Locate the cell with the specified text and output its [x, y] center coordinate. 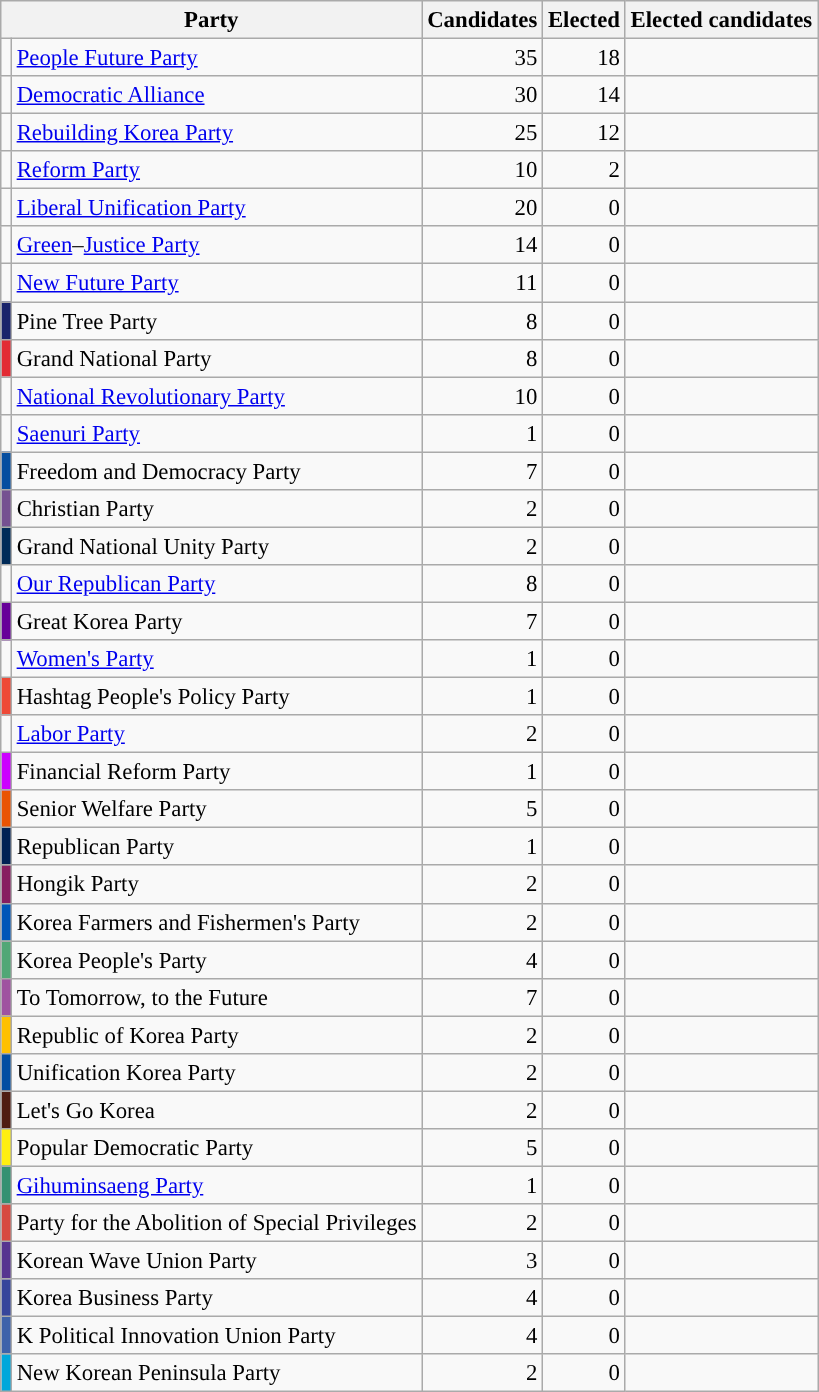
18 [584, 58]
Our Republican Party [216, 584]
Freedom and Democracy Party [216, 471]
11 [482, 283]
Republican Party [216, 847]
Party for the Abolition of Special Privileges [216, 1223]
Elected candidates [721, 20]
People Future Party [216, 58]
Candidates [482, 20]
30 [482, 95]
Party [212, 20]
To Tomorrow, to the Future [216, 997]
Great Korea Party [216, 621]
Senior Welfare Party [216, 809]
Women's Party [216, 659]
Gihuminsaeng Party [216, 1185]
Financial Reform Party [216, 772]
Green–Justice Party [216, 245]
Unification Korea Party [216, 1073]
New Korean Peninsula Party [216, 1373]
National Revolutionary Party [216, 396]
3 [482, 1261]
35 [482, 58]
Saenuri Party [216, 433]
New Future Party [216, 283]
Democratic Alliance [216, 95]
Hashtag People's Policy Party [216, 697]
20 [482, 208]
12 [584, 133]
Grand National Party [216, 358]
Rebuilding Korea Party [216, 133]
Liberal Unification Party [216, 208]
Pine Tree Party [216, 321]
K Political Innovation Union Party [216, 1336]
Korea Farmers and Fishermen's Party [216, 922]
25 [482, 133]
Grand National Unity Party [216, 546]
Republic of Korea Party [216, 1035]
Korea People's Party [216, 960]
Let's Go Korea [216, 1110]
Korean Wave Union Party [216, 1261]
Popular Democratic Party [216, 1148]
Christian Party [216, 509]
Hongik Party [216, 885]
Labor Party [216, 734]
Korea Business Party [216, 1298]
Reform Party [216, 170]
Elected [584, 20]
